Identify which cell holds the provided text, then report its (X, Y) central coordinate. 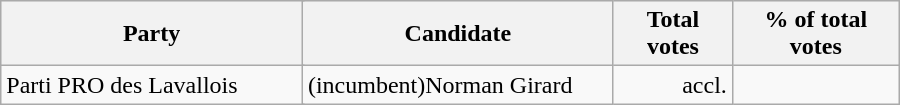
Party (152, 34)
Total votes (672, 34)
(incumbent)Norman Girard (458, 85)
accl. (672, 85)
Candidate (458, 34)
% of total votes (816, 34)
Parti PRO des Lavallois (152, 85)
